Extract the [X, Y] coordinate from the center of the cell holding the provided text.  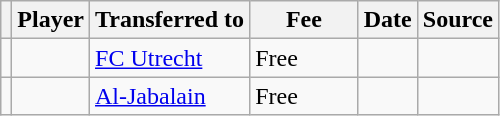
Source [458, 20]
Player [51, 20]
Transferred to [170, 20]
Fee [304, 20]
Date [388, 20]
Al-Jabalain [170, 96]
FC Utrecht [170, 58]
